For the text-containing cell, return its midpoint in [X, Y] coordinate format. 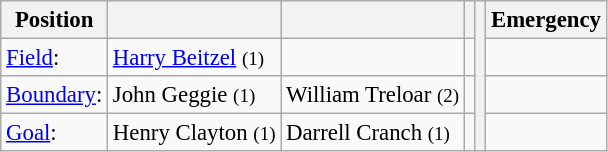
Field: [54, 58]
William Treloar (2) [373, 95]
Emergency [546, 20]
Position [54, 20]
Goal: [54, 133]
Darrell Cranch (1) [373, 133]
Henry Clayton (1) [194, 133]
Harry Beitzel (1) [194, 58]
Boundary: [54, 95]
John Geggie (1) [194, 95]
